Find where the given text appears and provide that cell's center as (x, y) coordinate. 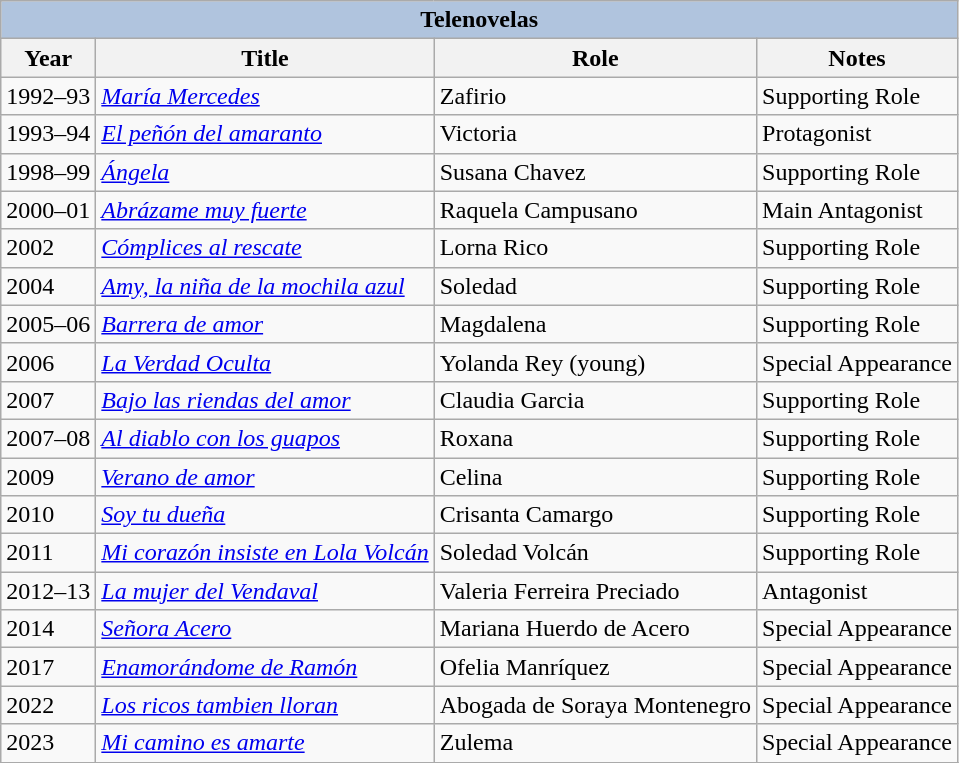
Raquela Campusano (595, 210)
La mujer del Vendaval (265, 591)
2006 (48, 362)
Susana Chavez (595, 172)
Bajo las riendas del amor (265, 400)
1993–94 (48, 134)
Protagonist (858, 134)
2014 (48, 629)
Al diablo con los guapos (265, 438)
Abogada de Soraya Montenegro (595, 705)
Magdalena (595, 324)
Ofelia Manríquez (595, 667)
2010 (48, 515)
Antagonist (858, 591)
Main Antagonist (858, 210)
Claudia Garcia (595, 400)
Señora Acero (265, 629)
Abrázame muy fuerte (265, 210)
Notes (858, 58)
Victoria (595, 134)
Crisanta Camargo (595, 515)
1998–99 (48, 172)
2000–01 (48, 210)
2023 (48, 743)
Ángela (265, 172)
Title (265, 58)
2011 (48, 553)
1992–93 (48, 96)
Yolanda Rey (young) (595, 362)
María Mercedes (265, 96)
Mariana Huerdo de Acero (595, 629)
Zulema (595, 743)
Cómplices al rescate (265, 248)
Roxana (595, 438)
El peñón del amaranto (265, 134)
2017 (48, 667)
Verano de amor (265, 477)
La Verdad Oculta (265, 362)
2005–06 (48, 324)
Year (48, 58)
2004 (48, 286)
2007–08 (48, 438)
Telenovelas (480, 20)
Valeria Ferreira Preciado (595, 591)
2007 (48, 400)
Celina (595, 477)
2009 (48, 477)
Lorna Rico (595, 248)
2022 (48, 705)
Soy tu dueña (265, 515)
Soledad (595, 286)
Barrera de amor (265, 324)
Mi corazón insiste en Lola Volcán (265, 553)
2012–13 (48, 591)
Soledad Volcán (595, 553)
Mi camino es amarte (265, 743)
Los ricos tambien lloran (265, 705)
Amy, la niña de la mochila azul (265, 286)
Zafirio (595, 96)
Role (595, 58)
Enamorándome de Ramón (265, 667)
2002 (48, 248)
